Determine the (x, y) coordinate at the center of the cell enclosing the given text.  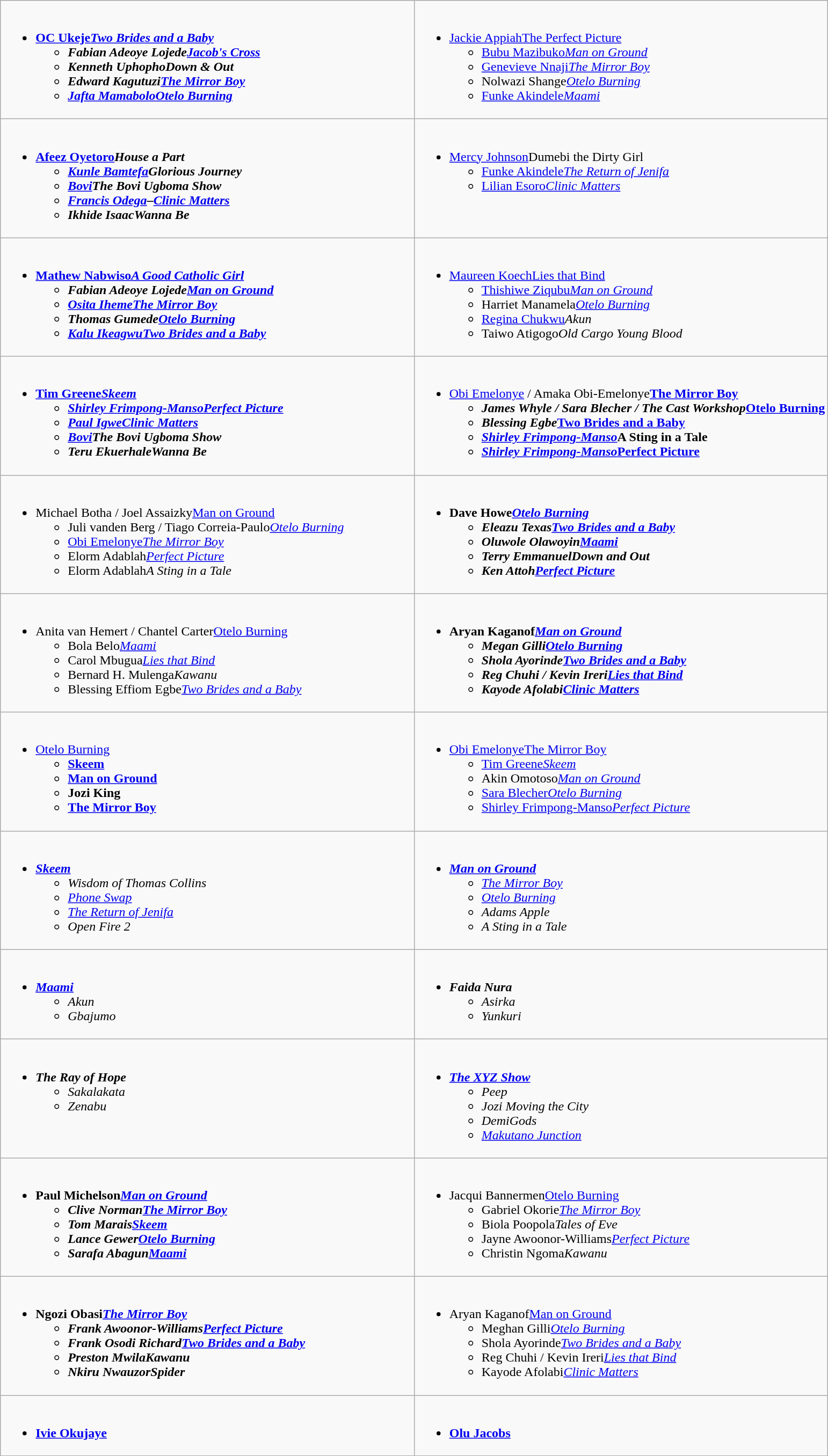
Ngozi ObasiThe Mirror Boy Frank Awoonor-WilliamsPerfect PictureFrank Osodi RichardTwo Brides and a BabyPreston MwilaKawanuNkiru NwauzorSpider (207, 1335)
Jackie AppiahThe Perfect Picture Bubu MazibukoMan on GroundGenevieve NnajiThe Mirror BoyNolwazi ShangeOtelo BurningFunke AkindeleMaami (621, 60)
Olu Jacobs (621, 1425)
Tim GreeneSkeem Shirley Frimpong-MansoPerfect PicturePaul IgweClinic MattersBoviThe Bovi Ugboma Show Teru EkuerhaleWanna Be (207, 415)
Afeez OyetoroHouse a Part Kunle BamtefaGlorious JourneyBoviThe Bovi Ugboma ShowFrancis Odega–Clinic MattersIkhide IsaacWanna Be (207, 178)
Jacqui BannermenOtelo Burning Gabriel OkorieThe Mirror BoyBiola PoopolaTales of EveJayne Awoonor-WilliamsPerfect PictureChristin NgomaKawanu (621, 1217)
Man on Ground The Mirror BoyOtelo BurningAdams AppleA Sting in a Tale (621, 890)
OC UkejeTwo Brides and a Baby Fabian Adeoye LojedeJacob's CrossKenneth UphophoDown & OutEdward KagutuziThe Mirror BoyJafta MamaboloOtelo Burning (207, 60)
Maami AkunGbajumo (207, 994)
The XYZ Show PeepJozi Moving the CityDemiGodsMakutano Junction (621, 1098)
Otelo Burning SkeemMan on GroundJozi KingThe Mirror Boy (207, 772)
Obi EmelonyeThe Mirror Boy Tim GreeneSkeemAkin OmotosoMan on GroundSara BlecherOtelo BurningShirley Frimpong-MansoPerfect Picture (621, 772)
Maureen KoechLies that Bind Thishiwe ZiqubuMan on GroundHarriet ManamelaOtelo BurningRegina ChukwuAkunTaiwo AtigogoOld Cargo Young Blood (621, 297)
Skeem Wisdom of Thomas CollinsPhone SwapThe Return of JenifaOpen Fire 2 (207, 890)
Faida Nura AsirkaYunkuri (621, 994)
Ivie Okujaye (207, 1425)
Paul MichelsonMan on Ground Clive NormanThe Mirror BoyTom MaraisSkeemLance GewerOtelo BurningSarafa AbagunMaami (207, 1217)
Dave HoweOtelo Burning Eleazu TexasTwo Brides and a BabyOluwole OlawoyinMaamiTerry EmmanuelDown and OutKen AttohPerfect Picture (621, 535)
The Ray of Hope SakalakataZenabu (207, 1098)
Mercy JohnsonDumebi the Dirty Girl Funke AkindeleThe Return of JenifaLilian EsoroClinic Matters (621, 178)
